Scan for the cell matching the given text and deliver its (x, y) coordinate at center. 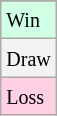
Loss (28, 96)
Win (28, 20)
Draw (28, 58)
